Find where the given text appears and provide that cell's center as (x, y) coordinate. 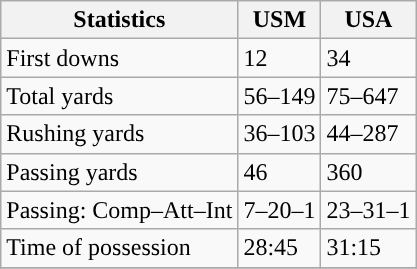
56–149 (280, 96)
7–20–1 (280, 210)
12 (280, 58)
46 (280, 172)
75–647 (368, 96)
Total yards (120, 96)
23–31–1 (368, 210)
Statistics (120, 20)
Rushing yards (120, 134)
31:15 (368, 248)
36–103 (280, 134)
Time of possession (120, 248)
USA (368, 20)
First downs (120, 58)
360 (368, 172)
Passing: Comp–Att–Int (120, 210)
34 (368, 58)
44–287 (368, 134)
USM (280, 20)
Passing yards (120, 172)
28:45 (280, 248)
